Return (X, Y) of the center of cell containing provided text 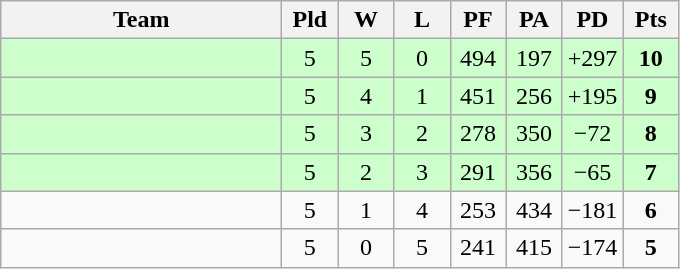
10 (651, 58)
9 (651, 96)
451 (478, 96)
PF (478, 20)
Pts (651, 20)
+195 (592, 96)
PA (534, 20)
W (366, 20)
−65 (592, 172)
278 (478, 134)
8 (651, 134)
7 (651, 172)
Pld (310, 20)
241 (478, 248)
253 (478, 210)
291 (478, 172)
+297 (592, 58)
415 (534, 248)
−174 (592, 248)
−181 (592, 210)
L (422, 20)
197 (534, 58)
434 (534, 210)
PD (592, 20)
256 (534, 96)
356 (534, 172)
−72 (592, 134)
494 (478, 58)
350 (534, 134)
Team (142, 20)
6 (651, 210)
